Output the [X, Y] coordinate of the center of the cell containing the given text.  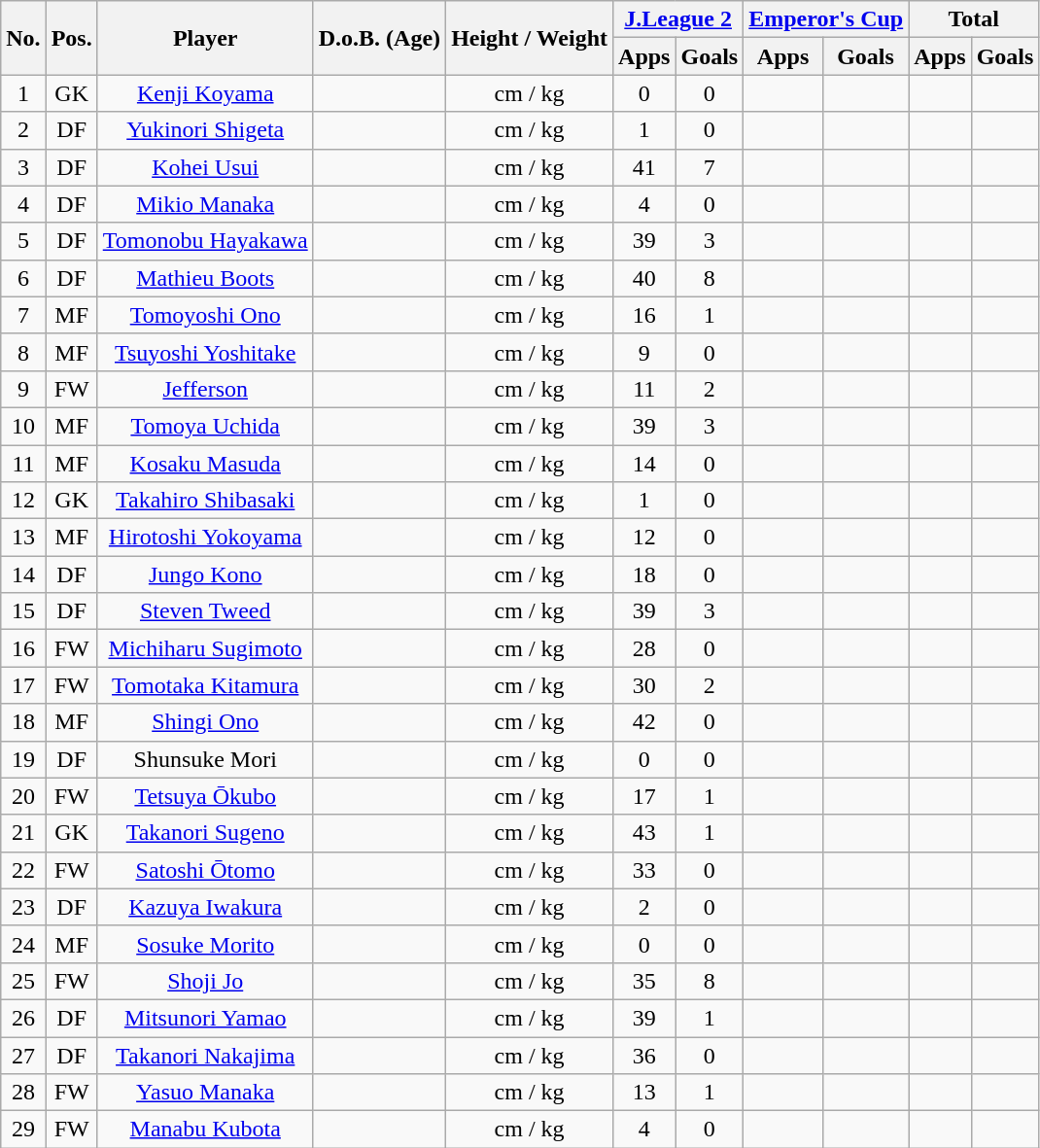
27 [23, 1055]
6 [23, 278]
29 [23, 1130]
Jefferson [205, 389]
Tetsuya Ōkubo [205, 796]
Kohei Usui [205, 167]
Hirotoshi Yokoyama [205, 538]
Takanori Sugeno [205, 833]
43 [644, 833]
Yukinori Shigeta [205, 130]
Tomoya Uchida [205, 426]
24 [23, 944]
35 [644, 981]
Takanori Nakajima [205, 1055]
Tsuyoshi Yoshitake [205, 352]
No. [23, 38]
Kenji Koyama [205, 93]
J.League 2 [678, 19]
36 [644, 1055]
Kazuya Iwakura [205, 907]
Player [205, 38]
Total [974, 19]
Height / Weight [530, 38]
Michiharu Sugimoto [205, 648]
Takahiro Shibasaki [205, 501]
Pos. [72, 38]
42 [644, 722]
Tomonobu Hayakawa [205, 241]
Satoshi Ōtomo [205, 870]
Mathieu Boots [205, 278]
30 [644, 685]
Kosaku Masuda [205, 464]
10 [23, 426]
25 [23, 981]
22 [23, 870]
Yasuo Manaka [205, 1093]
Steven Tweed [205, 611]
Tomoyoshi Ono [205, 315]
21 [23, 833]
19 [23, 759]
Tomotaka Kitamura [205, 685]
D.o.B. (Age) [379, 38]
40 [644, 278]
33 [644, 870]
Shingi Ono [205, 722]
Shoji Jo [205, 981]
Shunsuke Mori [205, 759]
Sosuke Morito [205, 944]
5 [23, 241]
Jungo Kono [205, 574]
20 [23, 796]
Mikio Manaka [205, 204]
23 [23, 907]
15 [23, 611]
Mitsunori Yamao [205, 1018]
26 [23, 1018]
Emperor's Cup [826, 19]
41 [644, 167]
Manabu Kubota [205, 1130]
